Search for the cell housing the specified text and yield its [X, Y] center coordinate. 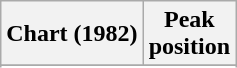
Peakposition [189, 34]
Chart (1982) [72, 34]
